For the text-containing cell, return its midpoint in [X, Y] coordinate format. 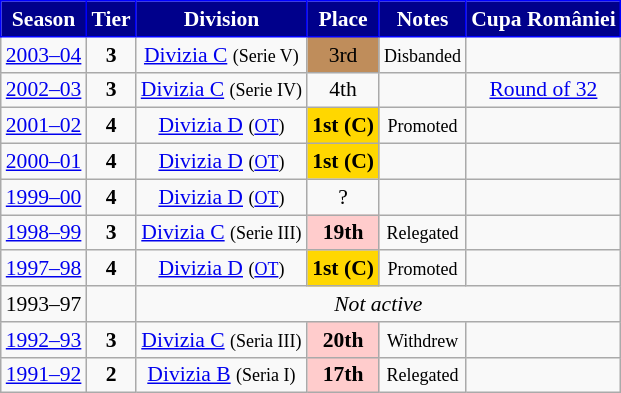
4th [343, 90]
2002–03 [44, 90]
Not active [378, 304]
Disbanded [422, 55]
19th [343, 233]
Division [222, 19]
Place [343, 19]
2003–04 [44, 55]
Divizia C (Serie V) [222, 55]
17th [343, 375]
Season [44, 19]
1991–92 [44, 375]
1998–99 [44, 233]
1992–93 [44, 340]
3rd [343, 55]
20th [343, 340]
Round of 32 [544, 90]
2001–02 [44, 126]
Divizia C (Serie III) [222, 233]
? [343, 197]
2000–01 [44, 162]
Divizia C (Seria III) [222, 340]
2 [110, 375]
Divizia B (Seria I) [222, 375]
Cupa României [544, 19]
1993–97 [44, 304]
1999–00 [44, 197]
Divizia C (Serie IV) [222, 90]
Notes [422, 19]
1997–98 [44, 269]
Withdrew [422, 340]
Tier [110, 19]
